For the text-containing cell, return its midpoint in (X, Y) coordinate format. 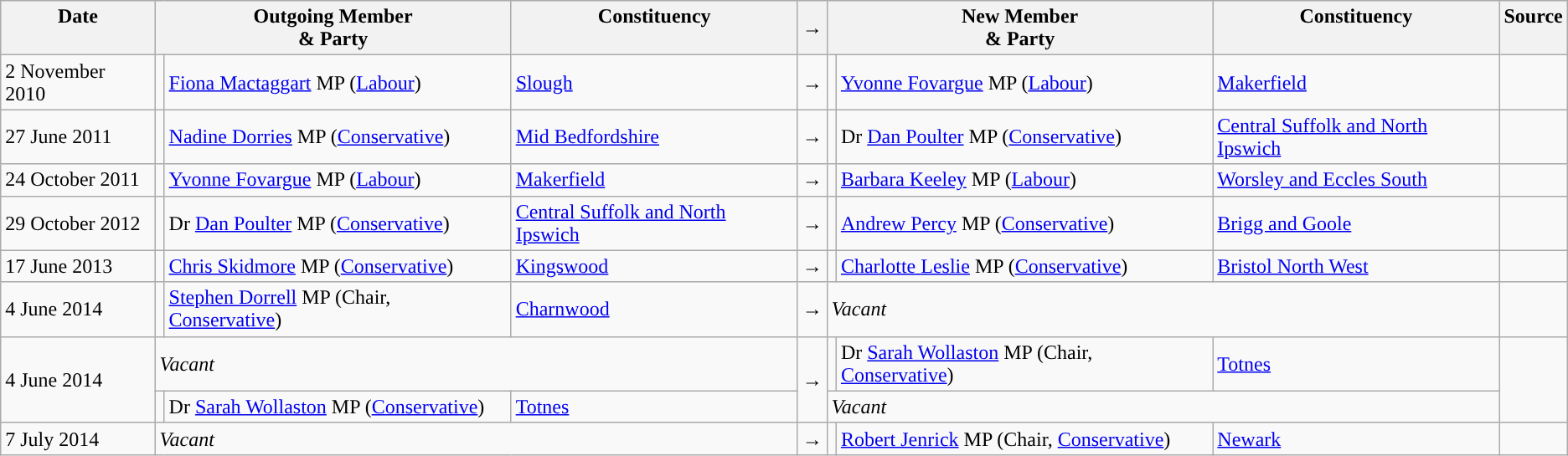
Newark (1356, 438)
Bristol North West (1356, 266)
Chris Skidmore MP (Conservative) (338, 266)
Nadine Dorries MP (Conservative) (338, 137)
27 June 2011 (78, 137)
17 June 2013 (78, 266)
7 July 2014 (78, 438)
Worsley and Eccles South (1356, 180)
Brigg and Goole (1356, 223)
Source (1533, 28)
Outgoing Member& Party (333, 28)
Charlotte Leslie MP (Conservative) (1024, 266)
Kingswood (654, 266)
Stephen Dorrell MP (Chair, Conservative) (338, 310)
Charnwood (654, 310)
Date (78, 28)
Fiona Mactaggart MP (Labour) (338, 82)
Andrew Percy MP (Conservative) (1024, 223)
Dr Sarah Wollaston MP (Chair, Conservative) (1024, 363)
Dr Sarah Wollaston MP (Conservative) (338, 407)
2 November 2010 (78, 82)
New Member& Party (1019, 28)
Mid Bedfordshire (654, 137)
24 October 2011 (78, 180)
Barbara Keeley MP (Labour) (1024, 180)
Slough (654, 82)
29 October 2012 (78, 223)
Robert Jenrick MP (Chair, Conservative) (1024, 438)
